Determine the (x, y) coordinate at the center of the cell enclosing the given text.  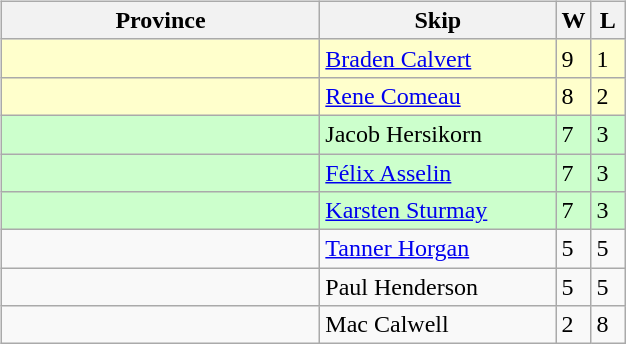
Karsten Sturmay (438, 211)
W (574, 20)
9 (574, 58)
1 (608, 58)
Tanner Horgan (438, 249)
Paul Henderson (438, 287)
L (608, 20)
Braden Calvert (438, 58)
Province (160, 20)
Félix Asselin (438, 173)
Skip (438, 20)
Rene Comeau (438, 96)
Jacob Hersikorn (438, 134)
Mac Calwell (438, 325)
